Return [x, y] of the center of cell containing provided text 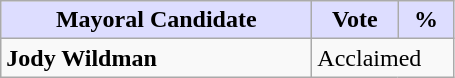
Jody Wildman [156, 58]
% [426, 20]
Acclaimed [383, 58]
Mayoral Candidate [156, 20]
Vote [355, 20]
